From the cell containing the given text, extract its center point as [X, Y] coordinate. 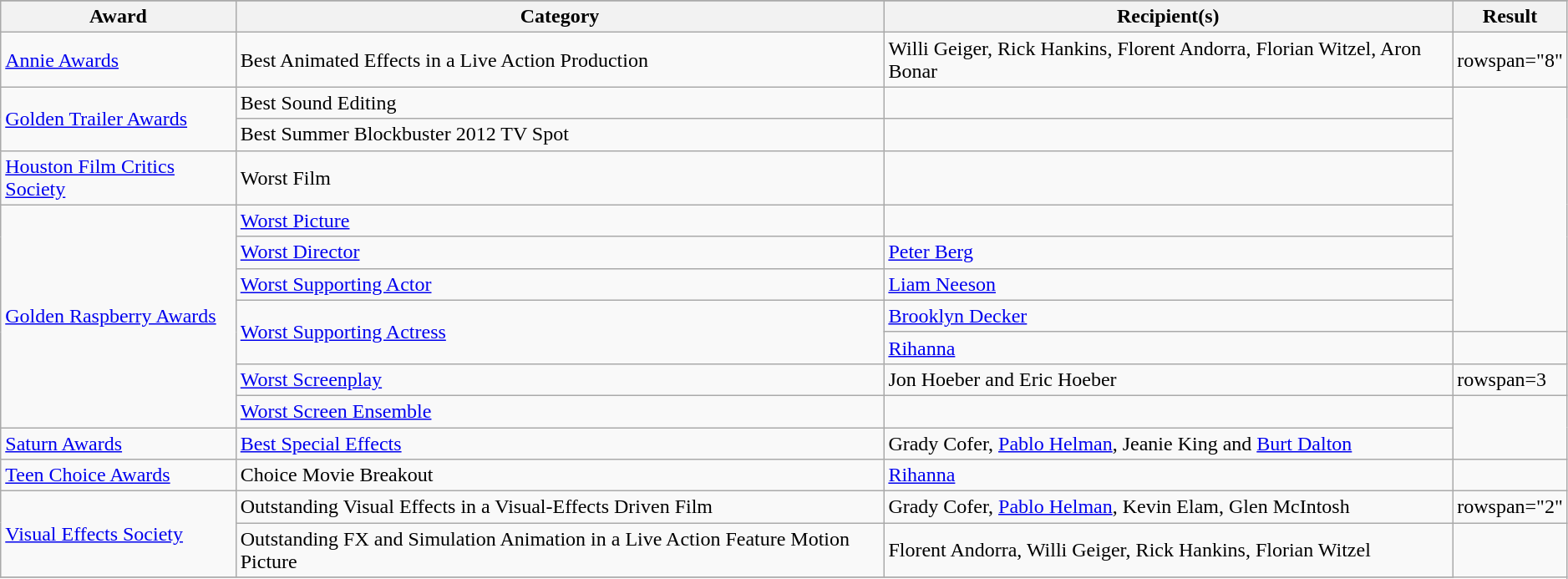
Liam Neeson [1168, 284]
Best Special Effects [560, 444]
rowspan="8" [1510, 60]
Worst Supporting Actor [560, 284]
Grady Cofer, Pablo Helman, Jeanie King and Burt Dalton [1168, 444]
Saturn Awards [119, 444]
Golden Raspberry Awards [119, 316]
Grady Cofer, Pablo Helman, Kevin Elam, Glen McIntosh [1168, 507]
Best Summer Blockbuster 2012 TV Spot [560, 135]
Worst Picture [560, 221]
Willi Geiger, Rick Hankins, Florent Andorra, Florian Witzel, Aron Bonar [1168, 60]
Houston Film Critics Society [119, 177]
Worst Director [560, 252]
Choice Movie Breakout [560, 475]
Worst Screenplay [560, 379]
Recipient(s) [1168, 17]
Annie Awards [119, 60]
Result [1510, 17]
Best Animated Effects in a Live Action Production [560, 60]
Brooklyn Decker [1168, 316]
Category [560, 17]
Best Sound Editing [560, 103]
Outstanding FX and Simulation Animation in a Live Action Feature Motion Picture [560, 550]
Peter Berg [1168, 252]
rowspan=3 [1510, 379]
Golden Trailer Awards [119, 119]
Visual Effects Society [119, 535]
Worst Film [560, 177]
Jon Hoeber and Eric Hoeber [1168, 379]
Outstanding Visual Effects in a Visual-Effects Driven Film [560, 507]
Award [119, 17]
Florent Andorra, Willi Geiger, Rick Hankins, Florian Witzel [1168, 550]
rowspan="2" [1510, 507]
Worst Supporting Actress [560, 332]
Teen Choice Awards [119, 475]
Worst Screen Ensemble [560, 411]
